Scan for the cell matching the given text and deliver its [x, y] coordinate at center. 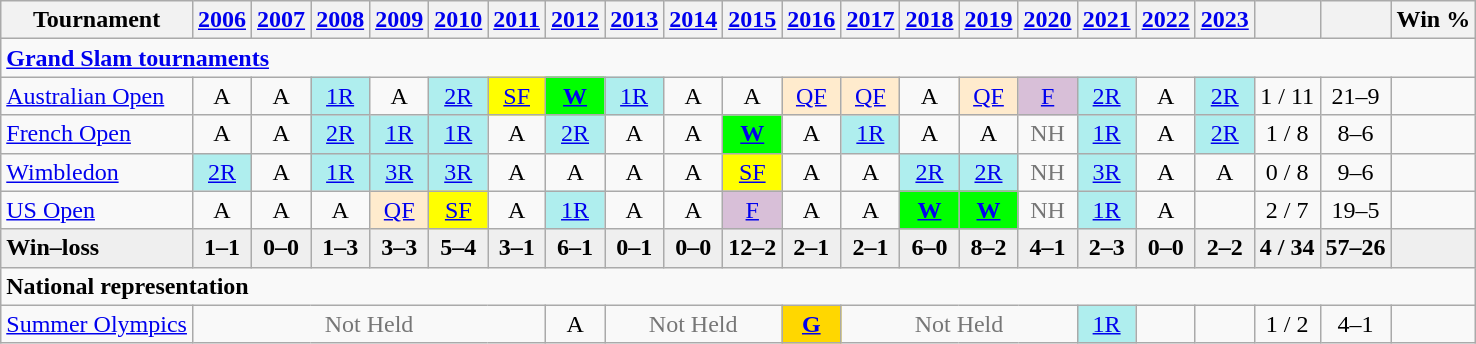
1–1 [222, 248]
3–3 [400, 248]
Summer Olympics [97, 324]
Tournament [97, 20]
2011 [517, 20]
2 / 7 [1287, 210]
2014 [694, 20]
Win–loss [97, 248]
12–2 [752, 248]
9–6 [1356, 172]
0–1 [634, 248]
Win % [1434, 20]
4 / 34 [1287, 248]
6–0 [930, 248]
0 / 8 [1287, 172]
1 / 8 [1287, 134]
2018 [930, 20]
3–1 [517, 248]
G [812, 324]
19–5 [1356, 210]
5–4 [458, 248]
2–3 [1106, 248]
2022 [1166, 20]
Wimbledon [97, 172]
2021 [1106, 20]
2023 [1224, 20]
2013 [634, 20]
Australian Open [97, 96]
21–9 [1356, 96]
US Open [97, 210]
6–1 [576, 248]
National representation [738, 286]
8–6 [1356, 134]
1 / 11 [1287, 96]
1 / 2 [1287, 324]
2017 [870, 20]
8–2 [988, 248]
2016 [812, 20]
2006 [222, 20]
57–26 [1356, 248]
2012 [576, 20]
Grand Slam tournaments [738, 58]
1–3 [340, 248]
2020 [1048, 20]
2008 [340, 20]
2015 [752, 20]
2010 [458, 20]
2019 [988, 20]
2007 [282, 20]
French Open [97, 134]
2–2 [1224, 248]
2009 [400, 20]
